Search for the cell housing the specified text and yield its [X, Y] center coordinate. 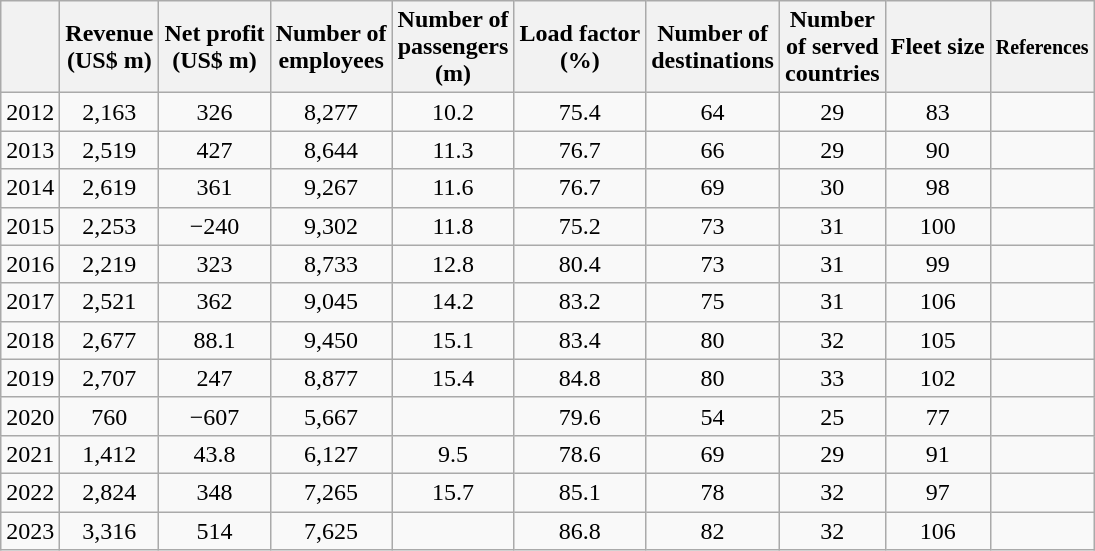
2019 [30, 378]
11.6 [453, 188]
2,619 [110, 188]
33 [832, 378]
8,733 [331, 264]
12.8 [453, 264]
83.4 [580, 340]
2,521 [110, 302]
2022 [30, 492]
2014 [30, 188]
15.4 [453, 378]
15.7 [453, 492]
79.6 [580, 416]
Number ofemployees [331, 47]
Numberof servedcountries [832, 47]
2,707 [110, 378]
85.1 [580, 492]
83.2 [580, 302]
9.5 [453, 454]
98 [938, 188]
25 [832, 416]
86.8 [580, 531]
10.2 [453, 112]
15.1 [453, 340]
9,267 [331, 188]
2,253 [110, 226]
99 [938, 264]
2018 [30, 340]
427 [214, 150]
2,677 [110, 340]
8,277 [331, 112]
75.2 [580, 226]
7,265 [331, 492]
90 [938, 150]
760 [110, 416]
2,219 [110, 264]
362 [214, 302]
11.8 [453, 226]
80.4 [580, 264]
1,412 [110, 454]
8,877 [331, 378]
97 [938, 492]
2021 [30, 454]
30 [832, 188]
9,302 [331, 226]
Revenue(US$ m) [110, 47]
83 [938, 112]
43.8 [214, 454]
2020 [30, 416]
105 [938, 340]
348 [214, 492]
2016 [30, 264]
75 [713, 302]
247 [214, 378]
9,045 [331, 302]
78.6 [580, 454]
−607 [214, 416]
Number ofpassengers(m) [453, 47]
88.1 [214, 340]
3,316 [110, 531]
6,127 [331, 454]
2012 [30, 112]
7,625 [331, 531]
78 [713, 492]
2013 [30, 150]
Fleet size [938, 47]
2,824 [110, 492]
Net profit(US$ m) [214, 47]
References [1042, 47]
100 [938, 226]
9,450 [331, 340]
84.8 [580, 378]
323 [214, 264]
2023 [30, 531]
77 [938, 416]
82 [713, 531]
326 [214, 112]
54 [713, 416]
2015 [30, 226]
514 [214, 531]
75.4 [580, 112]
102 [938, 378]
8,644 [331, 150]
91 [938, 454]
5,667 [331, 416]
11.3 [453, 150]
14.2 [453, 302]
2017 [30, 302]
Number ofdestinations [713, 47]
361 [214, 188]
66 [713, 150]
Load factor(%) [580, 47]
2,519 [110, 150]
64 [713, 112]
−240 [214, 226]
2,163 [110, 112]
